Scan for the cell matching the given text and deliver its [x, y] coordinate at center. 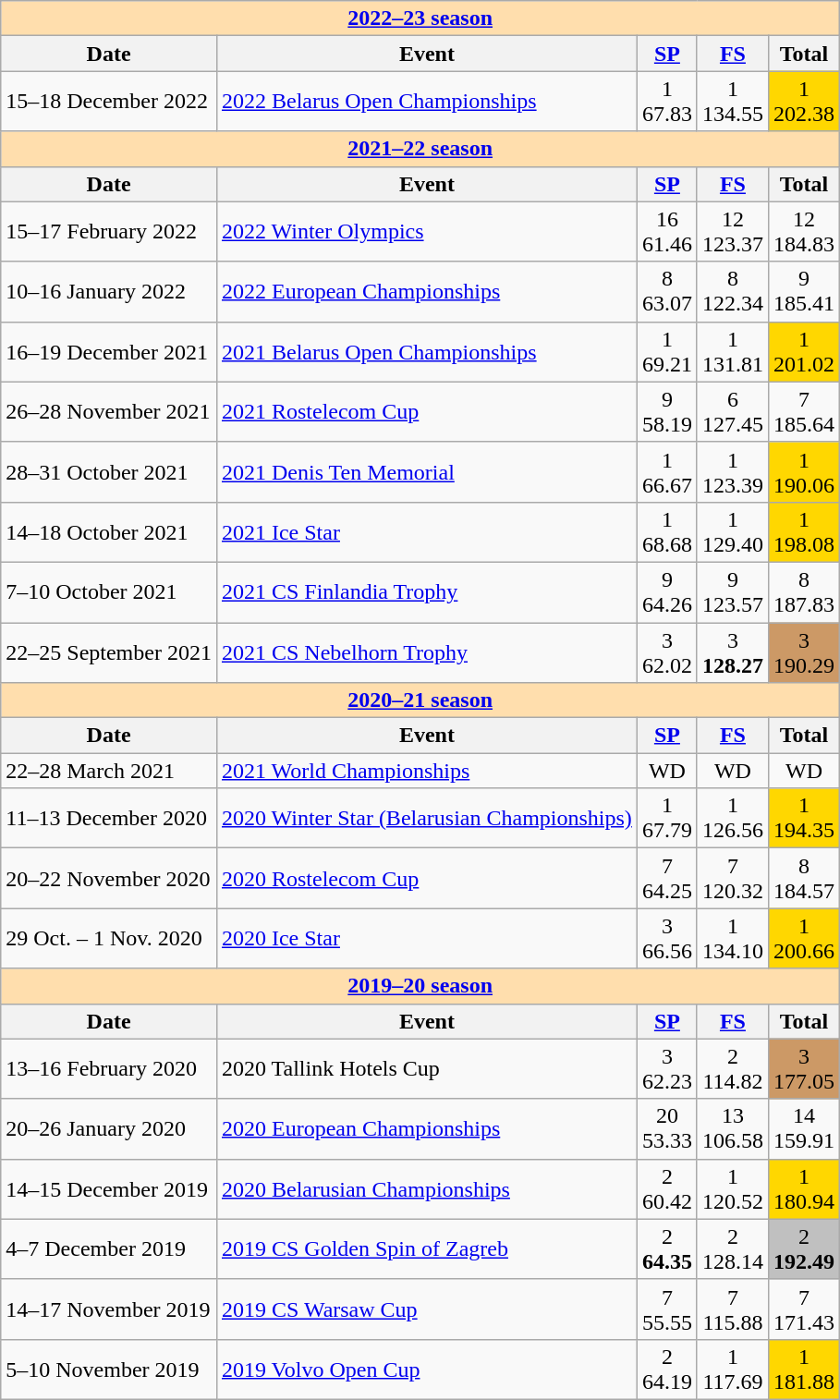
7 55.55 [667, 1309]
2021 World Championships [427, 771]
2022 Belarus Open Championships [427, 102]
7 64.25 [667, 878]
2022–23 season [420, 18]
20 53.33 [667, 1129]
2019 CS Golden Spin of Zagreb [427, 1249]
16 61.46 [667, 231]
2020 Belarusian Championships [427, 1188]
1 194.35 [804, 819]
2 192.49 [804, 1249]
1 67.79 [667, 819]
1 180.94 [804, 1188]
1 129.40 [732, 532]
7 115.88 [732, 1309]
22–28 March 2021 [109, 771]
22–25 September 2021 [109, 652]
14–18 October 2021 [109, 532]
7 185.64 [804, 412]
15–18 December 2022 [109, 102]
1 134.55 [732, 102]
14–15 December 2019 [109, 1188]
2 64.35 [667, 1249]
1 123.39 [732, 471]
8 63.07 [667, 292]
3 62.23 [667, 1068]
2021 Belarus Open Championships [427, 351]
4–7 December 2019 [109, 1249]
3 62.02 [667, 652]
1 201.02 [804, 351]
2021 Rostelecom Cup [427, 412]
1 66.67 [667, 471]
1 117.69 [732, 1370]
2020 European Championships [427, 1129]
8 122.34 [732, 292]
1 120.52 [732, 1188]
7–10 October 2021 [109, 591]
2020–21 season [420, 700]
1 198.08 [804, 532]
3 128.27 [732, 652]
1 68.68 [667, 532]
12 184.83 [804, 231]
10–16 January 2022 [109, 292]
6 127.45 [732, 412]
2020 Rostelecom Cup [427, 878]
3 177.05 [804, 1068]
29 Oct. – 1 Nov. 2020 [109, 939]
8 187.83 [804, 591]
1 190.06 [804, 471]
1 131.81 [732, 351]
1 202.38 [804, 102]
8 184.57 [804, 878]
1 181.88 [804, 1370]
1 67.83 [667, 102]
2 128.14 [732, 1249]
2021 CS Finlandia Trophy [427, 591]
2 64.19 [667, 1370]
2 114.82 [732, 1068]
20–22 November 2020 [109, 878]
2019 CS Warsaw Cup [427, 1309]
13 106.58 [732, 1129]
11–13 December 2020 [109, 819]
7 171.43 [804, 1309]
15–17 February 2022 [109, 231]
12 123.37 [732, 231]
2019 Volvo Open Cup [427, 1370]
28–31 October 2021 [109, 471]
2020 Winter Star (Belarusian Championships) [427, 819]
5–10 November 2019 [109, 1370]
2022 European Championships [427, 292]
3 190.29 [804, 652]
3 66.56 [667, 939]
2020 Tallink Hotels Cup [427, 1068]
1 69.21 [667, 351]
2019–20 season [420, 986]
1 200.66 [804, 939]
1 126.56 [732, 819]
9 123.57 [732, 591]
9 64.26 [667, 591]
9 185.41 [804, 292]
20–26 January 2020 [109, 1129]
9 58.19 [667, 412]
1 134.10 [732, 939]
2021 CS Nebelhorn Trophy [427, 652]
14 159.91 [804, 1129]
14–17 November 2019 [109, 1309]
2020 Ice Star [427, 939]
13–16 February 2020 [109, 1068]
2 60.42 [667, 1188]
26–28 November 2021 [109, 412]
7 120.32 [732, 878]
2022 Winter Olympics [427, 231]
2021 Ice Star [427, 532]
16–19 December 2021 [109, 351]
2021–22 season [420, 149]
2021 Denis Ten Memorial [427, 471]
